Find where the given text appears and provide that cell's center as [X, Y] coordinate. 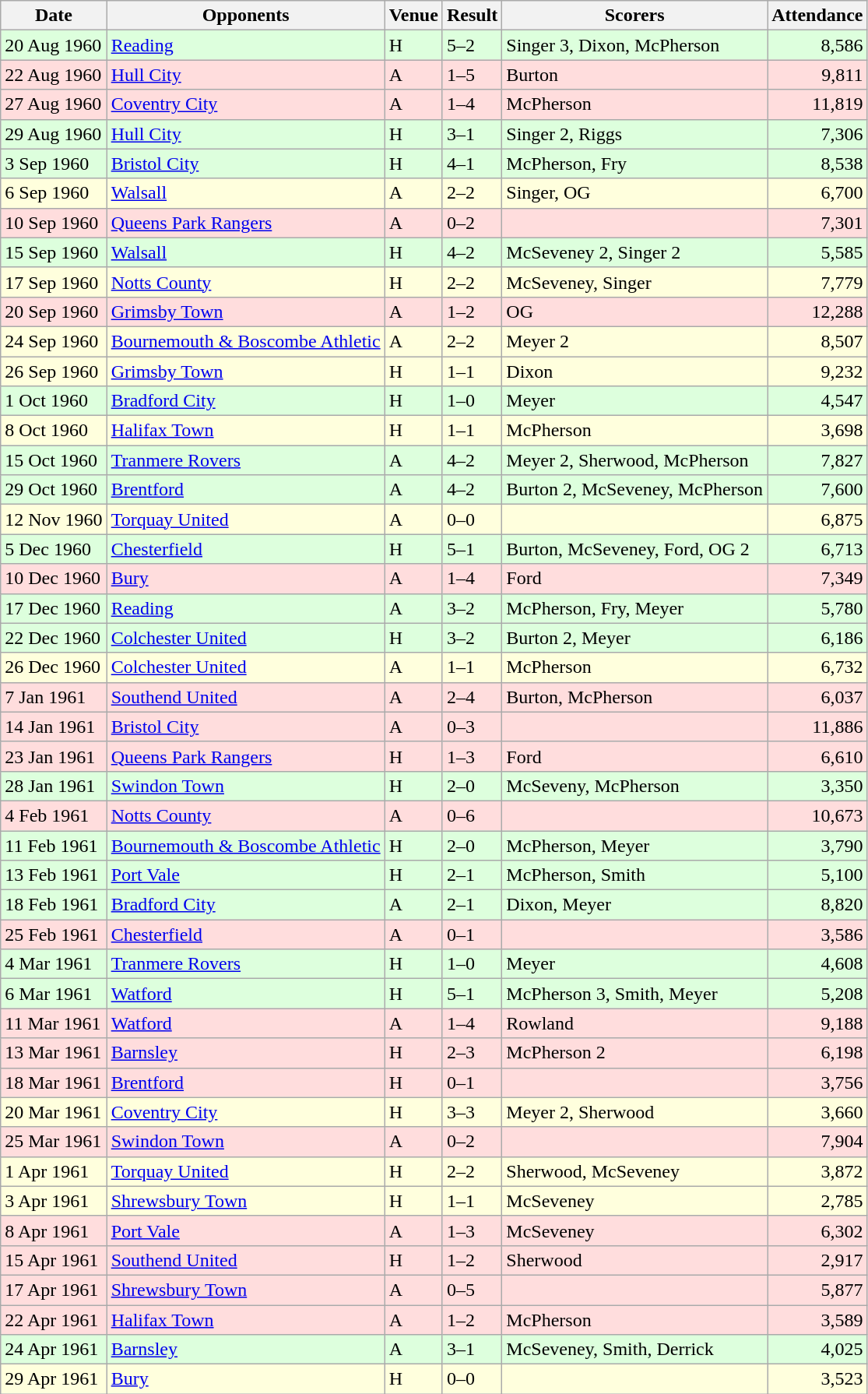
3,756 [817, 1082]
27 Aug 1960 [54, 104]
4 Mar 1961 [54, 964]
5,100 [817, 875]
3,698 [817, 431]
Scorers [635, 16]
3 Apr 1961 [54, 1201]
2–3 [472, 1053]
4 Feb 1961 [54, 815]
Burton [635, 75]
8,507 [817, 341]
McPherson 3, Smith, Meyer [635, 994]
29 Apr 1961 [54, 1379]
10 Sep 1960 [54, 223]
0–6 [472, 815]
7,904 [817, 1142]
12 Nov 1960 [54, 519]
11 Feb 1961 [54, 845]
Sherwood [635, 1260]
6,700 [817, 193]
3,660 [817, 1112]
3,790 [817, 845]
Burton 2, McSeveney, McPherson [635, 490]
13 Feb 1961 [54, 875]
5,780 [817, 608]
1 Apr 1961 [54, 1171]
Sherwood, McSeveney [635, 1171]
18 Mar 1961 [54, 1082]
5–2 [472, 45]
Burton, McSeveney, Ford, OG 2 [635, 549]
4,608 [817, 964]
2–4 [472, 697]
20 Aug 1960 [54, 45]
McSeveny, McPherson [635, 786]
Singer, OG [635, 193]
17 Dec 1960 [54, 608]
9,188 [817, 1023]
6,198 [817, 1053]
4,547 [817, 401]
14 Jan 1961 [54, 727]
29 Aug 1960 [54, 134]
McPherson 2 [635, 1053]
Meyer 2, Sherwood, McPherson [635, 460]
11,886 [817, 727]
Meyer 2, Sherwood [635, 1112]
10 Dec 1960 [54, 579]
29 Oct 1960 [54, 490]
McPherson, Smith [635, 875]
4,025 [817, 1350]
18 Feb 1961 [54, 905]
17 Apr 1961 [54, 1290]
28 Jan 1961 [54, 786]
Date [54, 16]
Burton 2, Meyer [635, 638]
3,872 [817, 1171]
13 Mar 1961 [54, 1053]
Opponents [246, 16]
10,673 [817, 815]
22 Dec 1960 [54, 638]
8,820 [817, 905]
6,610 [817, 756]
McPherson, Meyer [635, 845]
20 Mar 1961 [54, 1112]
6,875 [817, 519]
15 Oct 1960 [54, 460]
15 Apr 1961 [54, 1260]
Result [472, 16]
26 Dec 1960 [54, 667]
8,586 [817, 45]
2,917 [817, 1260]
12,288 [817, 312]
7,349 [817, 579]
25 Feb 1961 [54, 935]
1–5 [472, 75]
24 Apr 1961 [54, 1350]
6,037 [817, 697]
Dixon, Meyer [635, 905]
5,585 [817, 252]
Singer 3, Dixon, McPherson [635, 45]
2,785 [817, 1201]
15 Sep 1960 [54, 252]
7,301 [817, 223]
McPherson, Fry [635, 164]
Dixon [635, 371]
11,819 [817, 104]
3,523 [817, 1379]
11 Mar 1961 [54, 1023]
5,877 [817, 1290]
OG [635, 312]
Burton, McPherson [635, 697]
3–3 [472, 1112]
Venue [413, 16]
6,713 [817, 549]
23 Jan 1961 [54, 756]
5 Dec 1960 [54, 549]
6 Sep 1960 [54, 193]
McPherson, Fry, Meyer [635, 608]
Meyer 2 [635, 341]
20 Sep 1960 [54, 312]
3 Sep 1960 [54, 164]
8 Oct 1960 [54, 431]
9,232 [817, 371]
7,600 [817, 490]
0–5 [472, 1290]
8,538 [817, 164]
24 Sep 1960 [54, 341]
Attendance [817, 16]
17 Sep 1960 [54, 282]
25 Mar 1961 [54, 1142]
22 Apr 1961 [54, 1320]
6 Mar 1961 [54, 994]
3,586 [817, 935]
7 Jan 1961 [54, 697]
5,208 [817, 994]
7,779 [817, 282]
6,302 [817, 1230]
8 Apr 1961 [54, 1230]
3,589 [817, 1320]
22 Aug 1960 [54, 75]
6,186 [817, 638]
7,306 [817, 134]
6,732 [817, 667]
1 Oct 1960 [54, 401]
McSeveney, Singer [635, 282]
McSeveney 2, Singer 2 [635, 252]
McSeveney, Smith, Derrick [635, 1350]
Singer 2, Riggs [635, 134]
Rowland [635, 1023]
0–3 [472, 727]
4–1 [472, 164]
3,350 [817, 786]
26 Sep 1960 [54, 371]
7,827 [817, 460]
9,811 [817, 75]
